Determine the [x, y] coordinate at the center of the cell enclosing the given text.  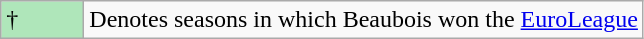
Denotes seasons in which Beaubois won the EuroLeague [364, 20]
† [42, 20]
